Return the (X, Y) coordinate for the center point of the cell that contains the specified text.  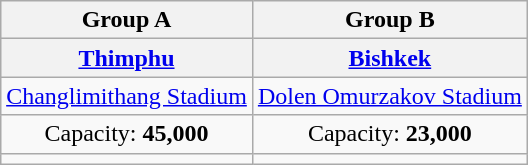
Capacity: 23,000 (390, 134)
Dolen Omurzakov Stadium (390, 96)
Capacity: 45,000 (127, 134)
Group B (390, 20)
Changlimithang Stadium (127, 96)
Group A (127, 20)
Bishkek (390, 58)
Thimphu (127, 58)
